Search for the cell housing the specified text and yield its (x, y) center coordinate. 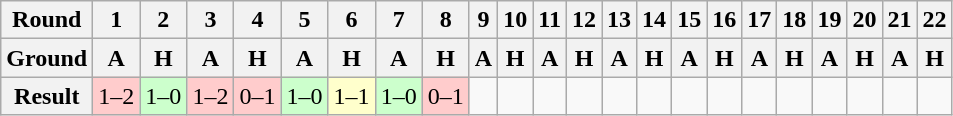
Result (47, 96)
Round (47, 20)
4 (258, 20)
12 (584, 20)
7 (398, 20)
18 (794, 20)
16 (724, 20)
1–1 (352, 96)
21 (900, 20)
6 (352, 20)
22 (934, 20)
8 (446, 20)
10 (516, 20)
1 (116, 20)
17 (760, 20)
Ground (47, 58)
9 (483, 20)
3 (210, 20)
20 (864, 20)
11 (550, 20)
14 (654, 20)
13 (620, 20)
19 (830, 20)
2 (164, 20)
5 (304, 20)
15 (690, 20)
